Return [x, y] of the center of cell containing provided text 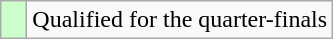
Qualified for the quarter-finals [180, 20]
